Locate the cell with the specified text and output its (X, Y) center coordinate. 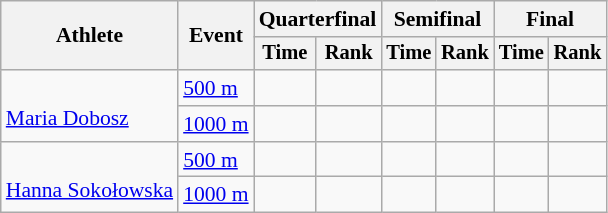
Hanna Sokołowska (90, 178)
Quarterfinal (318, 19)
Final (550, 19)
Maria Dobosz (90, 106)
Athlete (90, 36)
Event (216, 36)
Semifinal (437, 19)
